Find where the given text appears and provide that cell's center as (X, Y) coordinate. 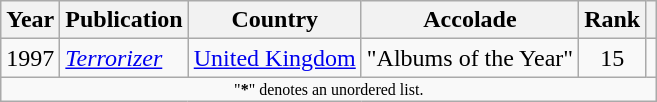
Publication (124, 20)
Year (30, 20)
15 (612, 58)
Country (274, 20)
Terrorizer (124, 58)
1997 (30, 58)
"*" denotes an unordered list. (329, 89)
"Albums of the Year" (470, 58)
Accolade (470, 20)
Rank (612, 20)
United Kingdom (274, 58)
